Identify which cell holds the provided text, then report its [x, y] central coordinate. 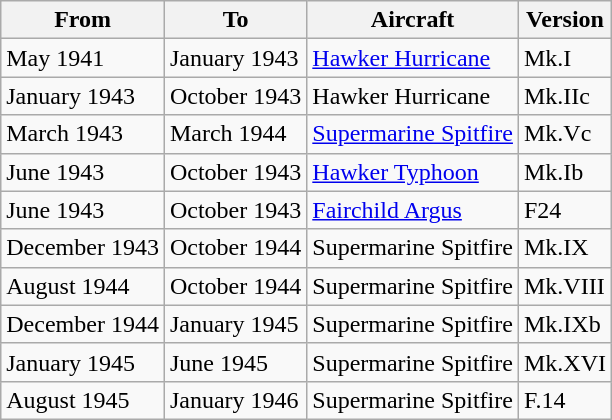
May 1941 [83, 58]
Mk.IX [564, 248]
June 1945 [235, 362]
August 1944 [83, 286]
August 1945 [83, 400]
Mk.IXb [564, 324]
F24 [564, 210]
F.14 [564, 400]
December 1943 [83, 248]
Mk.I [564, 58]
January 1946 [235, 400]
March 1943 [83, 134]
Fairchild Argus [413, 210]
Mk.Ib [564, 172]
Mk.VIII [564, 286]
March 1944 [235, 134]
Mk.IIc [564, 96]
Mk.Vc [564, 134]
December 1944 [83, 324]
To [235, 20]
Mk.XVI [564, 362]
Aircraft [413, 20]
Hawker Typhoon [413, 172]
From [83, 20]
Version [564, 20]
